Find where the given text appears and provide that cell's center as [X, Y] coordinate. 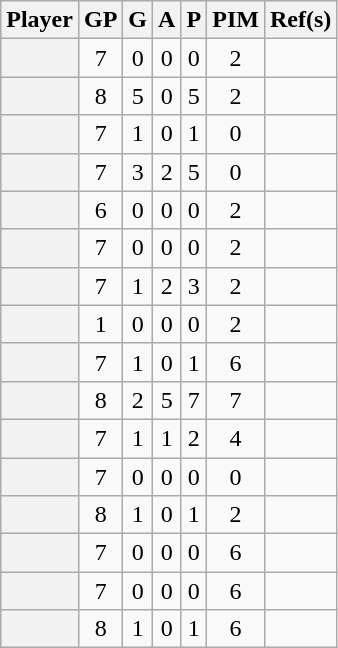
4 [236, 438]
Ref(s) [300, 20]
P [194, 20]
A [167, 20]
PIM [236, 20]
Player [40, 20]
G [138, 20]
GP [100, 20]
